Search for the cell housing the specified text and yield its [X, Y] center coordinate. 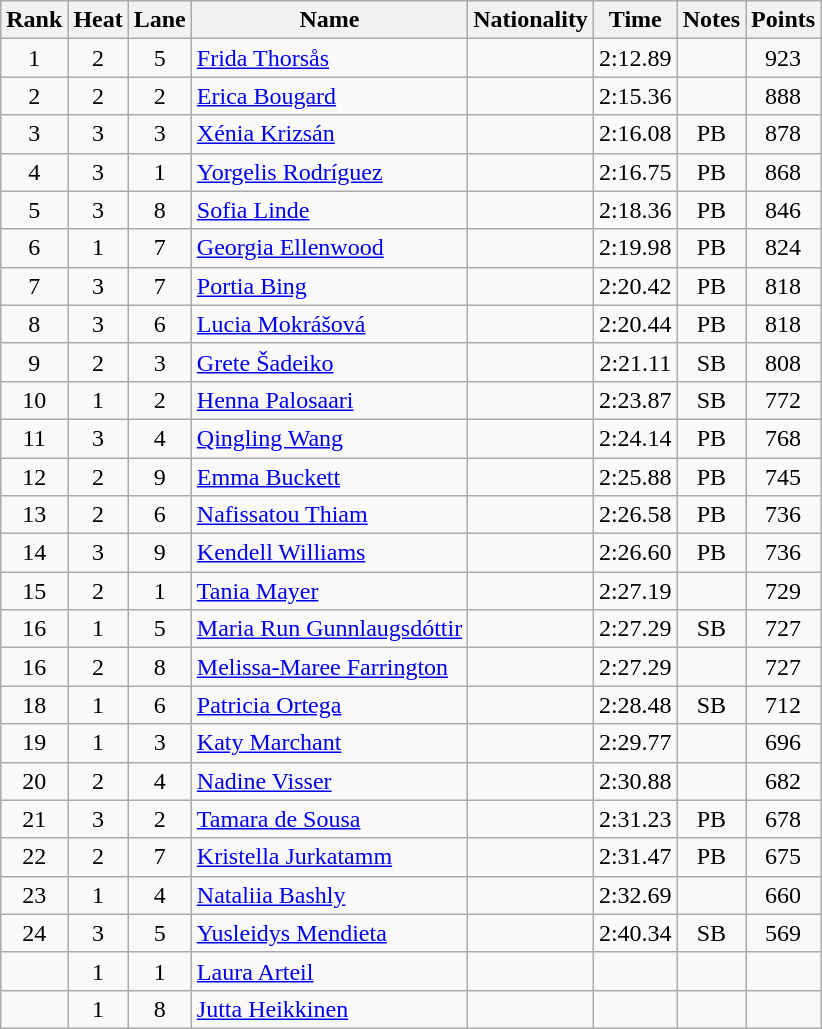
772 [784, 400]
Frida Thorsås [329, 58]
2:31.23 [635, 819]
682 [784, 781]
23 [34, 895]
2:40.34 [635, 933]
2:15.36 [635, 96]
Nataliia Bashly [329, 895]
Tania Mayer [329, 591]
22 [34, 857]
923 [784, 58]
Nafissatou Thiam [329, 515]
2:16.75 [635, 172]
12 [34, 477]
2:25.88 [635, 477]
768 [784, 438]
868 [784, 172]
2:12.89 [635, 58]
Erica Bougard [329, 96]
13 [34, 515]
15 [34, 591]
Points [784, 20]
Qingling Wang [329, 438]
675 [784, 857]
2:21.11 [635, 362]
Portia Bing [329, 286]
Kendell Williams [329, 553]
Kristella Jurkatamm [329, 857]
2:19.98 [635, 248]
2:16.08 [635, 134]
11 [34, 438]
2:28.48 [635, 705]
Jutta Heikkinen [329, 1009]
Rank [34, 20]
2:18.36 [635, 210]
2:20.44 [635, 324]
Katy Marchant [329, 743]
2:24.14 [635, 438]
21 [34, 819]
Maria Run Gunnlaugsdóttir [329, 629]
888 [784, 96]
24 [34, 933]
2:23.87 [635, 400]
729 [784, 591]
Grete Šadeiko [329, 362]
Notes [711, 20]
2:29.77 [635, 743]
Emma Buckett [329, 477]
2:27.19 [635, 591]
Nationality [531, 20]
846 [784, 210]
569 [784, 933]
Time [635, 20]
712 [784, 705]
Name [329, 20]
18 [34, 705]
Lucia Mokrášová [329, 324]
696 [784, 743]
10 [34, 400]
Melissa-Maree Farrington [329, 667]
2:30.88 [635, 781]
Heat [98, 20]
Lane [160, 20]
2:31.47 [635, 857]
2:26.60 [635, 553]
808 [784, 362]
Yusleidys Mendieta [329, 933]
Georgia Ellenwood [329, 248]
Patricia Ortega [329, 705]
Xénia Krizsán [329, 134]
2:20.42 [635, 286]
Nadine Visser [329, 781]
14 [34, 553]
Tamara de Sousa [329, 819]
745 [784, 477]
878 [784, 134]
19 [34, 743]
Laura Arteil [329, 971]
Sofia Linde [329, 210]
Henna Palosaari [329, 400]
660 [784, 895]
2:26.58 [635, 515]
824 [784, 248]
Yorgelis Rodríguez [329, 172]
20 [34, 781]
678 [784, 819]
2:32.69 [635, 895]
